Return (x, y) of the center of cell containing provided text 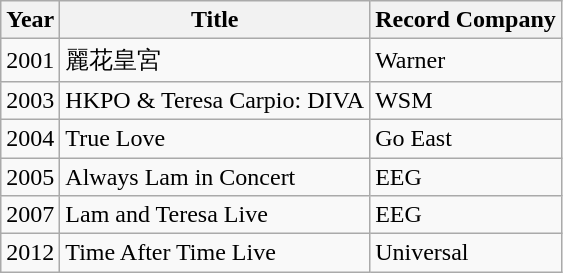
Record Company (466, 20)
WSM (466, 100)
2003 (30, 100)
2007 (30, 215)
Universal (466, 253)
Time After Time Live (215, 253)
HKPO & Teresa Carpio: DIVA (215, 100)
2004 (30, 138)
2001 (30, 60)
2005 (30, 177)
True Love (215, 138)
Title (215, 20)
Year (30, 20)
Go East (466, 138)
Warner (466, 60)
麗花皇宮 (215, 60)
2012 (30, 253)
Lam and Teresa Live (215, 215)
Always Lam in Concert (215, 177)
